Detect which cell encompasses the target text, then output its [x, y] center coordinate. 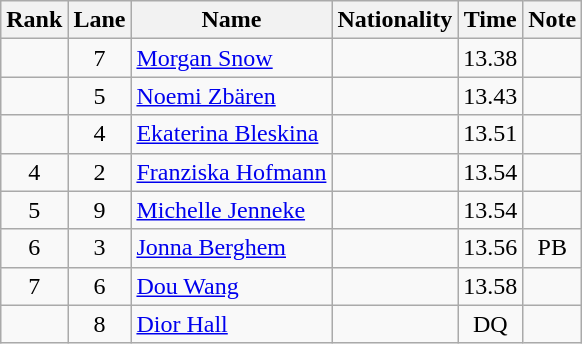
Morgan Snow [232, 58]
Name [232, 20]
Michelle Jenneke [232, 210]
3 [100, 248]
13.58 [490, 286]
Dou Wang [232, 286]
Time [490, 20]
2 [100, 172]
Rank [34, 20]
Note [552, 20]
PB [552, 248]
13.56 [490, 248]
Ekaterina Bleskina [232, 134]
13.43 [490, 96]
8 [100, 324]
13.38 [490, 58]
Dior Hall [232, 324]
Franziska Hofmann [232, 172]
Lane [100, 20]
Noemi Zbären [232, 96]
13.51 [490, 134]
DQ [490, 324]
Jonna Berghem [232, 248]
9 [100, 210]
Nationality [395, 20]
